Identify which cell holds the provided text, then report its [X, Y] central coordinate. 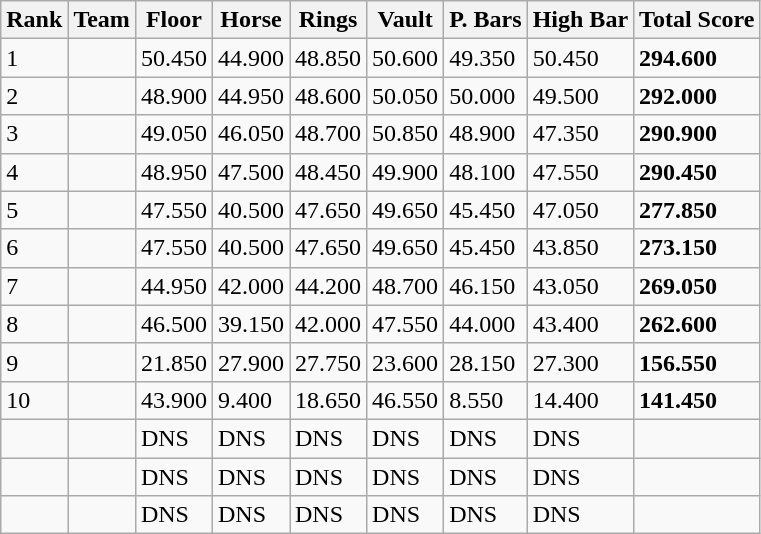
14.400 [580, 400]
49.500 [580, 96]
273.150 [697, 248]
2 [34, 96]
Floor [174, 20]
47.050 [580, 210]
46.500 [174, 324]
292.000 [697, 96]
269.050 [697, 286]
Horse [250, 20]
9 [34, 362]
50.600 [406, 58]
290.450 [697, 172]
48.600 [328, 96]
Rank [34, 20]
27.300 [580, 362]
47.500 [250, 172]
294.600 [697, 58]
8 [34, 324]
50.850 [406, 134]
Total Score [697, 20]
44.000 [486, 324]
6 [34, 248]
49.900 [406, 172]
18.650 [328, 400]
46.550 [406, 400]
Rings [328, 20]
262.600 [697, 324]
5 [34, 210]
3 [34, 134]
49.050 [174, 134]
21.850 [174, 362]
Team [102, 20]
141.450 [697, 400]
28.150 [486, 362]
Vault [406, 20]
277.850 [697, 210]
46.150 [486, 286]
47.350 [580, 134]
43.050 [580, 286]
P. Bars [486, 20]
50.050 [406, 96]
7 [34, 286]
49.350 [486, 58]
10 [34, 400]
43.850 [580, 248]
9.400 [250, 400]
50.000 [486, 96]
46.050 [250, 134]
27.900 [250, 362]
44.900 [250, 58]
156.550 [697, 362]
27.750 [328, 362]
8.550 [486, 400]
48.850 [328, 58]
48.950 [174, 172]
44.200 [328, 286]
48.450 [328, 172]
23.600 [406, 362]
43.900 [174, 400]
48.100 [486, 172]
39.150 [250, 324]
43.400 [580, 324]
290.900 [697, 134]
1 [34, 58]
4 [34, 172]
High Bar [580, 20]
